Scan for the cell matching the given text and deliver its [X, Y] coordinate at center. 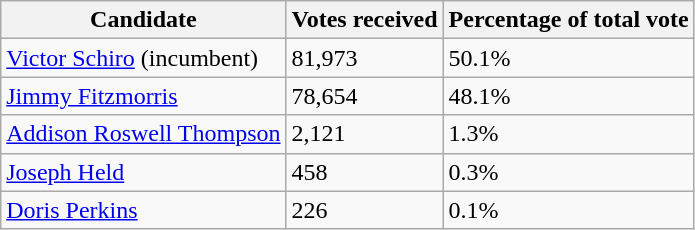
458 [364, 172]
Joseph Held [144, 172]
0.3% [568, 172]
Doris Perkins [144, 210]
Jimmy Fitzmorris [144, 96]
50.1% [568, 58]
0.1% [568, 210]
Addison Roswell Thompson [144, 134]
2,121 [364, 134]
Votes received [364, 20]
Victor Schiro (incumbent) [144, 58]
81,973 [364, 58]
48.1% [568, 96]
Percentage of total vote [568, 20]
226 [364, 210]
78,654 [364, 96]
Candidate [144, 20]
1.3% [568, 134]
